Provide the (X, Y) coordinate of the cell's center where the given text is located.  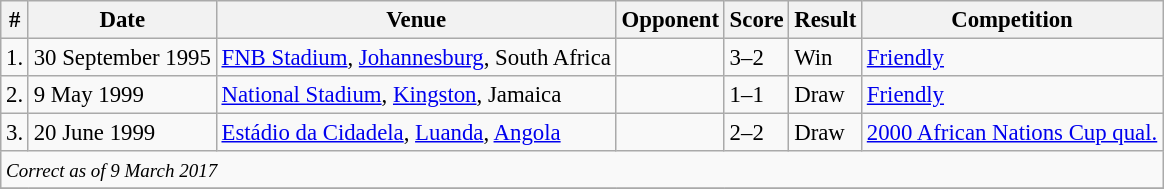
1. (15, 58)
20 June 1999 (122, 133)
# (15, 20)
2. (15, 95)
Competition (1012, 20)
Venue (416, 20)
3–2 (756, 58)
Date (122, 20)
Estádio da Cidadela, Luanda, Angola (416, 133)
Opponent (670, 20)
Correct as of 9 March 2017 (582, 170)
2000 African Nations Cup qual. (1012, 133)
3. (15, 133)
2–2 (756, 133)
9 May 1999 (122, 95)
Win (826, 58)
Result (826, 20)
1–1 (756, 95)
National Stadium, Kingston, Jamaica (416, 95)
30 September 1995 (122, 58)
FNB Stadium, Johannesburg, South Africa (416, 58)
Score (756, 20)
